Scan for the cell matching the given text and deliver its (X, Y) coordinate at center. 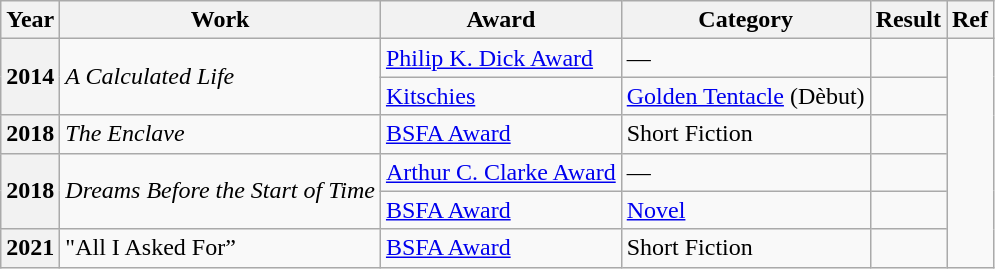
Arthur C. Clarke Award (500, 172)
Work (220, 20)
Award (500, 20)
Novel (746, 210)
2021 (30, 248)
Year (30, 20)
2014 (30, 77)
Golden Tentacle (Dèbut) (746, 96)
"All I Asked For” (220, 248)
The Enclave (220, 134)
Ref (970, 20)
Kitschies (500, 96)
Dreams Before the Start of Time (220, 191)
A Calculated Life (220, 77)
Philip K. Dick Award (500, 58)
Result (908, 20)
Category (746, 20)
